Output the [X, Y] coordinate of the center of the cell containing the given text.  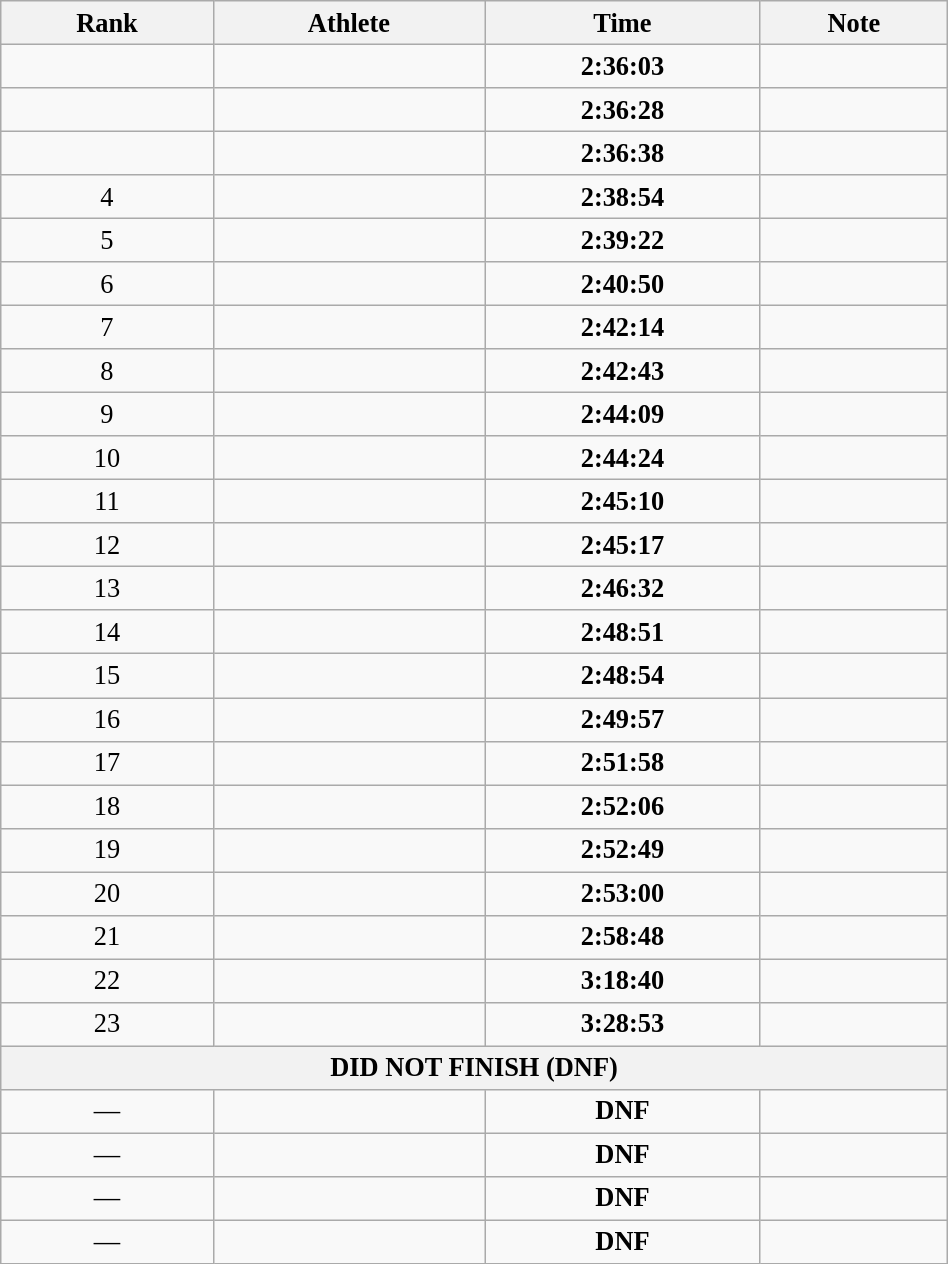
6 [107, 284]
21 [107, 937]
2:48:51 [623, 632]
2:46:32 [623, 588]
2:53:00 [623, 893]
2:42:43 [623, 371]
Time [623, 22]
23 [107, 1024]
2:36:28 [623, 109]
11 [107, 501]
Athlete [348, 22]
3:28:53 [623, 1024]
2:51:58 [623, 763]
2:58:48 [623, 937]
9 [107, 414]
13 [107, 588]
2:42:14 [623, 327]
Rank [107, 22]
2:44:24 [623, 458]
8 [107, 371]
2:52:06 [623, 806]
20 [107, 893]
2:40:50 [623, 284]
2:44:09 [623, 414]
2:39:22 [623, 240]
2:49:57 [623, 719]
10 [107, 458]
2:45:10 [623, 501]
2:48:54 [623, 676]
14 [107, 632]
2:36:38 [623, 153]
18 [107, 806]
2:45:17 [623, 545]
5 [107, 240]
2:38:54 [623, 197]
22 [107, 980]
3:18:40 [623, 980]
15 [107, 676]
4 [107, 197]
2:36:03 [623, 66]
2:52:49 [623, 850]
Note [854, 22]
17 [107, 763]
19 [107, 850]
12 [107, 545]
7 [107, 327]
16 [107, 719]
DID NOT FINISH (DNF) [474, 1067]
